Provide the [x, y] coordinate of the cell's center where the given text is located.  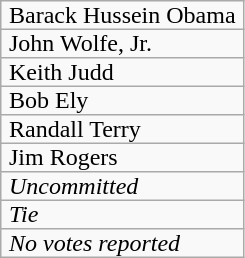
Randall Terry [122, 129]
Bob Ely [122, 100]
Barack Hussein Obama [122, 15]
Jim Rogers [122, 157]
Keith Judd [122, 72]
No votes reported [122, 243]
John Wolfe, Jr. [122, 43]
Tie [122, 214]
Uncommitted [122, 186]
